Detect which cell encompasses the target text, then output its [x, y] center coordinate. 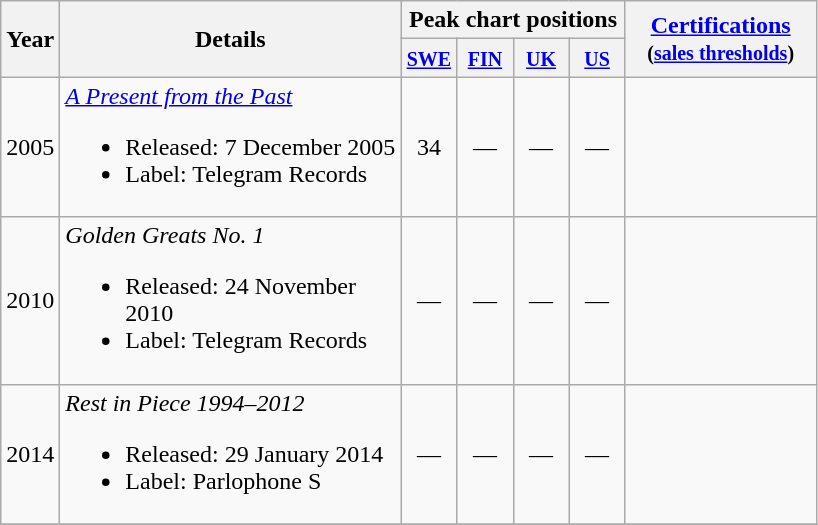
Year [30, 39]
A Present from the PastReleased: 7 December 2005Label: Telegram Records [230, 147]
Golden Greats No. 1Released: 24 November 2010Label: Telegram Records [230, 300]
2005 [30, 147]
Details [230, 39]
FIN [485, 58]
2014 [30, 454]
Certifications(sales thresholds) [720, 39]
US [597, 58]
2010 [30, 300]
Rest in Piece 1994–2012Released: 29 January 2014Label: Parlophone S [230, 454]
34 [429, 147]
UK [541, 58]
SWE [429, 58]
Peak chart positions [513, 20]
